For the text-containing cell, return its midpoint in (x, y) coordinate format. 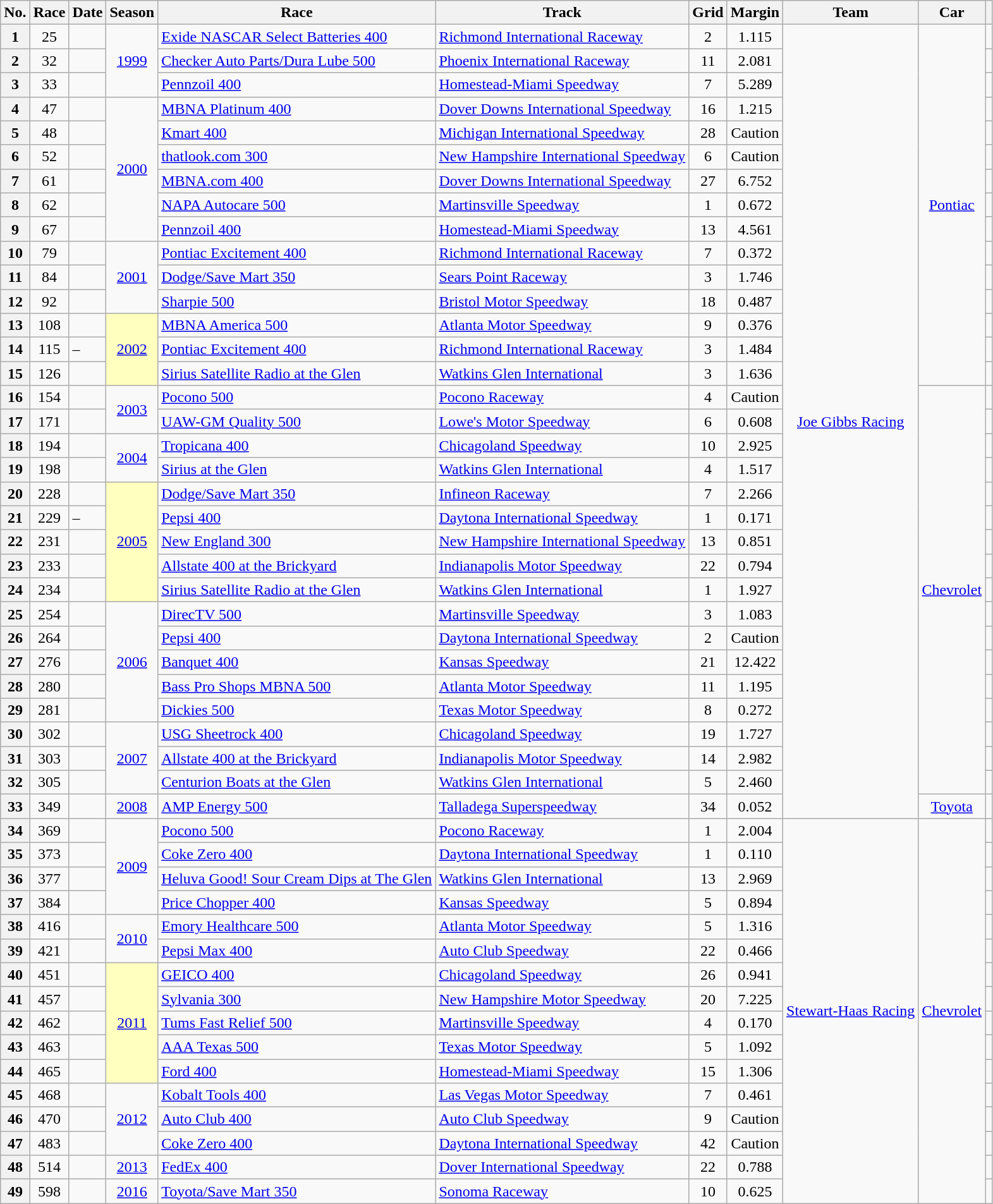
1.484 (755, 350)
228 (49, 494)
MBNA Platinum 400 (297, 109)
0.466 (755, 951)
5.289 (755, 85)
NAPA Autocare 500 (297, 205)
79 (49, 253)
Auto Club 400 (297, 1119)
12.422 (755, 662)
126 (49, 374)
0.608 (755, 422)
1.306 (755, 1071)
229 (49, 518)
2013 (132, 1167)
61 (49, 181)
35 (15, 854)
Price Chopper 400 (297, 903)
Car (952, 13)
Heluva Good! Sour Cream Dips at The Glen (297, 879)
Talladega Superspeedway (563, 806)
1.092 (755, 1047)
49 (15, 1191)
463 (49, 1047)
2001 (132, 277)
2011 (132, 1023)
Dover International Speedway (563, 1167)
1.636 (755, 374)
Exide NASCAR Select Batteries 400 (297, 37)
2.925 (755, 446)
0.372 (755, 253)
233 (49, 566)
457 (49, 999)
UAW-GM Quality 500 (297, 422)
483 (49, 1143)
1.215 (755, 109)
DirecTV 500 (297, 614)
451 (49, 975)
0.941 (755, 975)
2010 (132, 939)
231 (49, 542)
41 (15, 999)
2012 (132, 1119)
Margin (755, 13)
23 (15, 566)
0.052 (755, 806)
2.266 (755, 494)
39 (15, 951)
17 (15, 422)
254 (49, 614)
Sirius at the Glen (297, 470)
Ford 400 (297, 1071)
0.625 (755, 1191)
2.081 (755, 61)
24 (15, 590)
30 (15, 734)
Season (132, 13)
0.376 (755, 325)
Checker Auto Parts/Dura Lube 500 (297, 61)
46 (15, 1119)
Pontiac (952, 205)
New Hampshire Motor Speedway (563, 999)
194 (49, 446)
1.316 (755, 927)
154 (49, 398)
43 (15, 1047)
67 (49, 229)
Team (851, 13)
Tropicana 400 (297, 446)
0.461 (755, 1095)
Kmart 400 (297, 133)
2007 (132, 758)
37 (15, 903)
62 (49, 205)
Kobalt Tools 400 (297, 1095)
171 (49, 422)
0.672 (755, 205)
MBNA America 500 (297, 325)
377 (49, 879)
84 (49, 277)
276 (49, 662)
FedEx 400 (297, 1167)
Bass Pro Shops MBNA 500 (297, 686)
0.170 (755, 1023)
Phoenix International Raceway (563, 61)
349 (49, 806)
2.460 (755, 782)
2005 (132, 542)
2.982 (755, 758)
0.110 (755, 854)
Pepsi Max 400 (297, 951)
2.004 (755, 830)
0.487 (755, 301)
369 (49, 830)
New England 300 (297, 542)
2008 (132, 806)
373 (49, 854)
Las Vegas Motor Speedway (563, 1095)
2.969 (755, 879)
465 (49, 1071)
6.752 (755, 181)
40 (15, 975)
2006 (132, 662)
7.225 (755, 999)
Infineon Raceway (563, 494)
470 (49, 1119)
1.517 (755, 470)
92 (49, 301)
USG Sheetrock 400 (297, 734)
45 (15, 1095)
Sylvania 300 (297, 999)
2003 (132, 410)
Sharpie 500 (297, 301)
1.083 (755, 614)
Tums Fast Relief 500 (297, 1023)
1.727 (755, 734)
462 (49, 1023)
0.272 (755, 710)
514 (49, 1167)
4.561 (755, 229)
384 (49, 903)
2004 (132, 458)
0.788 (755, 1167)
Lowe's Motor Speedway (563, 422)
Bristol Motor Speedway (563, 301)
31 (15, 758)
115 (49, 350)
468 (49, 1095)
36 (15, 879)
416 (49, 927)
Grid (708, 13)
234 (49, 590)
GEICO 400 (297, 975)
1.927 (755, 590)
302 (49, 734)
12 (15, 301)
Date (87, 13)
Sears Point Raceway (563, 277)
Toyota (952, 806)
29 (15, 710)
Emory Healthcare 500 (297, 927)
1.746 (755, 277)
1.115 (755, 37)
Joe Gibbs Racing (851, 422)
421 (49, 951)
Track (563, 13)
AAA Texas 500 (297, 1047)
280 (49, 686)
Toyota/Save Mart 350 (297, 1191)
281 (49, 710)
303 (49, 758)
AMP Energy 500 (297, 806)
No. (15, 13)
Banquet 400 (297, 662)
Dickies 500 (297, 710)
thatlook.com 300 (297, 157)
598 (49, 1191)
1999 (132, 61)
Michigan International Speedway (563, 133)
44 (15, 1071)
52 (49, 157)
305 (49, 782)
2002 (132, 350)
38 (15, 927)
2000 (132, 169)
Sonoma Raceway (563, 1191)
Stewart-Haas Racing (851, 1011)
198 (49, 470)
0.851 (755, 542)
264 (49, 638)
1.195 (755, 686)
0.171 (755, 518)
0.794 (755, 566)
2009 (132, 867)
0.894 (755, 903)
108 (49, 325)
MBNA.com 400 (297, 181)
Centurion Boats at the Glen (297, 782)
2016 (132, 1191)
